Extract the [X, Y] coordinate from the center of the cell holding the provided text.  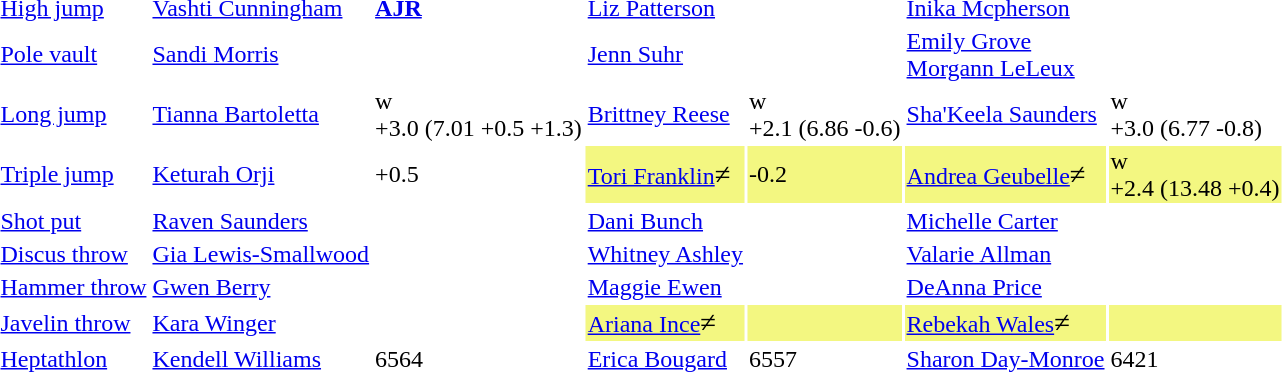
+0.5 [479, 174]
w+2.1 (6.86 -0.6) [826, 114]
DeAnna Price [1006, 287]
w+3.0 (6.77 -0.8) [1195, 114]
Gia Lewis-Smallwood [261, 254]
Andrea Geubelle≠ [1006, 174]
-0.2 [826, 174]
Tianna Bartoletta [261, 114]
Sha'Keela Saunders [1006, 114]
Raven Saunders [261, 221]
Tori Franklin≠ [665, 174]
Brittney Reese [665, 114]
Valarie Allman [1006, 254]
Jenn Suhr [665, 54]
Whitney Ashley [665, 254]
Rebekah Wales≠ [1006, 323]
Keturah Orji [261, 174]
Emily GroveMorgann LeLeux [1006, 54]
w+3.0 (7.01 +0.5 +1.3) [479, 114]
Ariana Ince≠ [665, 323]
Gwen Berry [261, 287]
Sandi Morris [261, 54]
Kara Winger [261, 323]
Dani Bunch [665, 221]
w+2.4 (13.48 +0.4) [1195, 174]
Michelle Carter [1006, 221]
Maggie Ewen [665, 287]
